Extract the [X, Y] coordinate from the center of the cell holding the provided text.  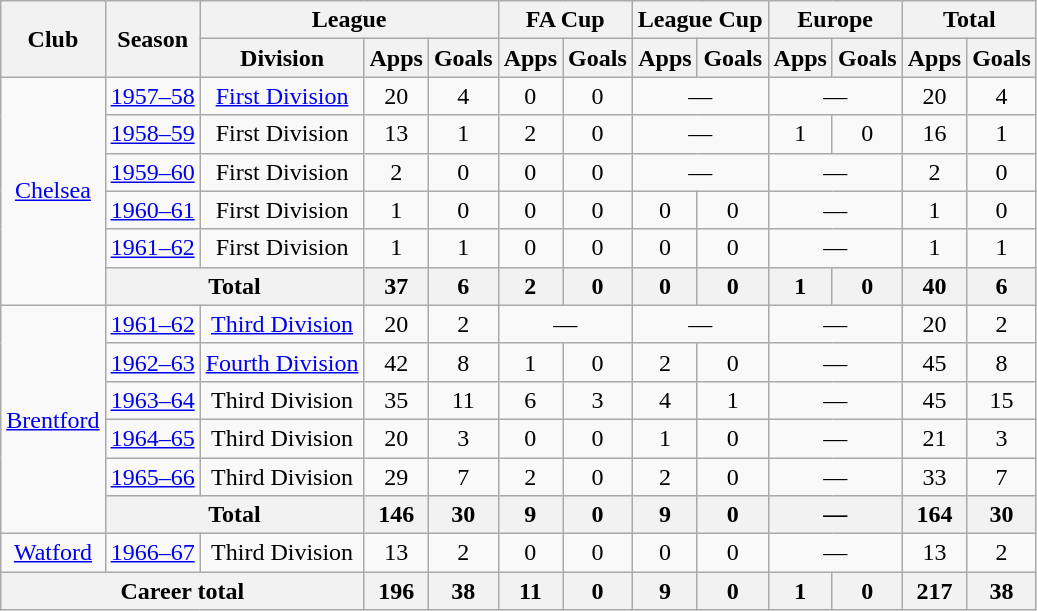
15 [1002, 400]
1966–67 [152, 553]
35 [396, 400]
33 [934, 477]
Brentford [53, 419]
Europe [835, 20]
217 [934, 591]
Season [152, 39]
146 [396, 515]
Watford [53, 553]
1957–58 [152, 96]
29 [396, 477]
16 [934, 134]
21 [934, 438]
1964–65 [152, 438]
Career total [182, 591]
164 [934, 515]
1960–61 [152, 210]
Fourth Division [282, 362]
37 [396, 286]
Chelsea [53, 191]
League [349, 20]
1962–63 [152, 362]
League Cup [700, 20]
Club [53, 39]
1963–64 [152, 400]
196 [396, 591]
FA Cup [565, 20]
1959–60 [152, 172]
Division [282, 58]
42 [396, 362]
40 [934, 286]
1958–59 [152, 134]
1965–66 [152, 477]
